Locate the cell with the specified text and output its (x, y) center coordinate. 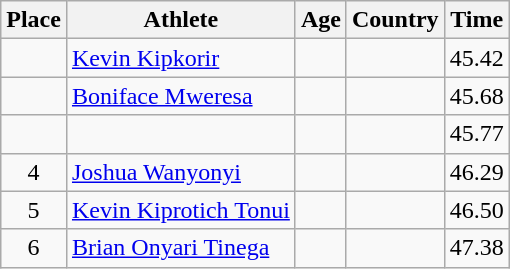
Athlete (180, 20)
Country (395, 20)
Brian Onyari Tinega (180, 248)
Place (34, 20)
45.68 (476, 96)
Joshua Wanyonyi (180, 172)
Time (476, 20)
Boniface Mweresa (180, 96)
6 (34, 248)
Kevin Kiprotich Tonui (180, 210)
46.50 (476, 210)
Kevin Kipkorir (180, 58)
46.29 (476, 172)
45.77 (476, 134)
47.38 (476, 248)
4 (34, 172)
45.42 (476, 58)
5 (34, 210)
Age (320, 20)
